Pinpoint the cell where the given text exists, returning its (x, y) midpoint coordinate. 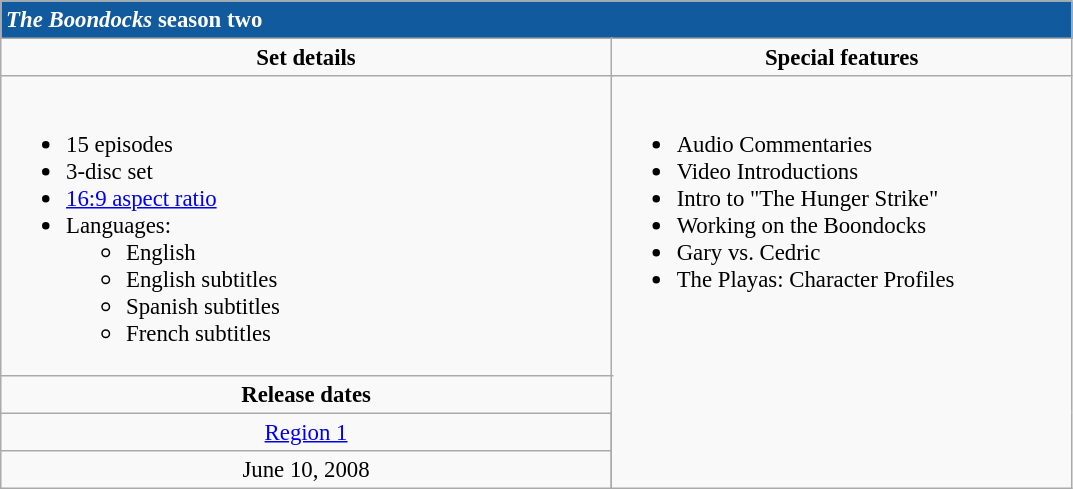
Audio CommentariesVideo IntroductionsIntro to "The Hunger Strike"Working on the BoondocksGary vs. CedricThe Playas: Character Profiles (842, 282)
The Boondocks season two (536, 20)
June 10, 2008 (306, 469)
Set details (306, 58)
Region 1 (306, 432)
15 episodes3-disc set16:9 aspect ratioLanguages:EnglishEnglish subtitlesSpanish subtitlesFrench subtitles (306, 226)
Special features (842, 58)
Release dates (306, 394)
